Return the [x, y] coordinate for the center point of the cell that contains the specified text.  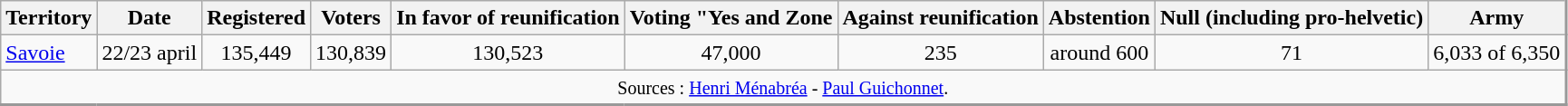
Null (including pro-helvetic) [1291, 18]
235 [941, 53]
Date [150, 18]
Voting "Yes and Zone [731, 18]
47,000 [731, 53]
Army [1497, 18]
Against reunification [941, 18]
130,839 [352, 53]
71 [1291, 53]
130,523 [508, 53]
Territory [49, 18]
Voters [352, 18]
22/23 april [150, 53]
Sources : Henri Ménabréa - Paul Guichonnet. [783, 87]
Abstention [1099, 18]
In favor of reunification [508, 18]
around 600 [1099, 53]
135,449 [256, 53]
Savoie [49, 53]
Registered [256, 18]
6,033 of 6,350 [1497, 53]
